Capture the cell that displays the provided text and extract its (x, y) central coordinate. 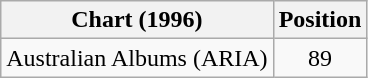
Australian Albums (ARIA) (137, 58)
Position (320, 20)
Chart (1996) (137, 20)
89 (320, 58)
